Identify which cell holds the provided text, then report its [x, y] central coordinate. 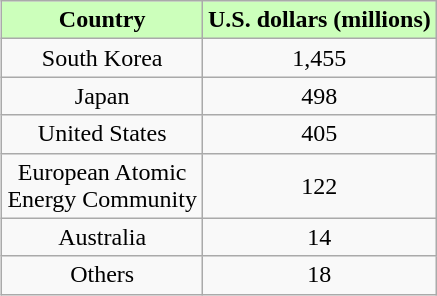
Country [102, 20]
U.S. dollars (millions) [319, 20]
405 [319, 134]
Others [102, 275]
Japan [102, 96]
1,455 [319, 58]
122 [319, 186]
498 [319, 96]
14 [319, 237]
European AtomicEnergy Community [102, 186]
United States [102, 134]
18 [319, 275]
Australia [102, 237]
South Korea [102, 58]
